Return the [X, Y] coordinate for the center point of the cell that contains the specified text.  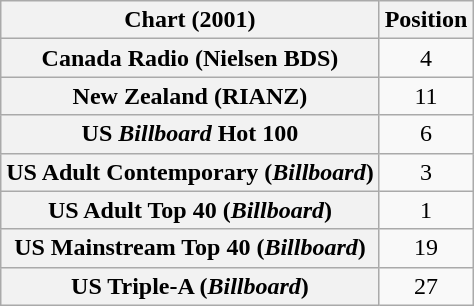
1 [426, 210]
US Billboard Hot 100 [190, 134]
US Adult Contemporary (Billboard) [190, 172]
Chart (2001) [190, 20]
New Zealand (RIANZ) [190, 96]
27 [426, 286]
3 [426, 172]
US Adult Top 40 (Billboard) [190, 210]
Position [426, 20]
US Mainstream Top 40 (Billboard) [190, 248]
4 [426, 58]
6 [426, 134]
US Triple-A (Billboard) [190, 286]
19 [426, 248]
11 [426, 96]
Canada Radio (Nielsen BDS) [190, 58]
